Scan for the cell matching the given text and deliver its [x, y] coordinate at center. 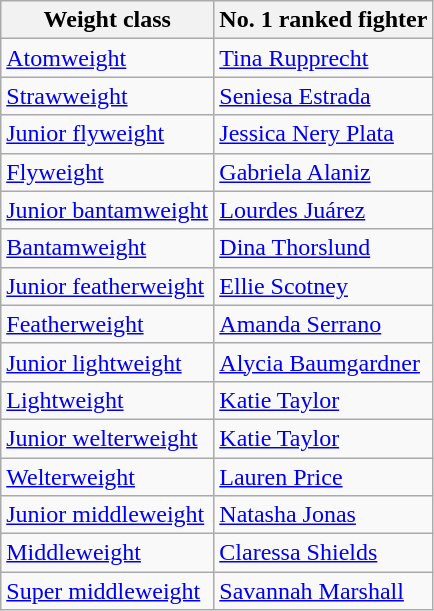
Claressa Shields [324, 553]
Dina Thorslund [324, 248]
Lightweight [108, 400]
Junior featherweight [108, 286]
Junior welterweight [108, 438]
Bantamweight [108, 248]
Super middleweight [108, 591]
Middleweight [108, 553]
Weight class [108, 20]
Junior lightweight [108, 362]
Featherweight [108, 324]
Ellie Scotney [324, 286]
Junior bantamweight [108, 210]
Lourdes Juárez [324, 210]
Amanda Serrano [324, 324]
Natasha Jonas [324, 515]
Junior flyweight [108, 134]
Tina Rupprecht [324, 58]
Alycia Baumgardner [324, 362]
Welterweight [108, 477]
Junior middleweight [108, 515]
Seniesa Estrada [324, 96]
Strawweight [108, 96]
Gabriela Alaniz [324, 172]
Atomweight [108, 58]
Flyweight [108, 172]
Savannah Marshall [324, 591]
Jessica Nery Plata [324, 134]
No. 1 ranked fighter [324, 20]
Lauren Price [324, 477]
